Pinpoint the cell where the given text exists, returning its [x, y] midpoint coordinate. 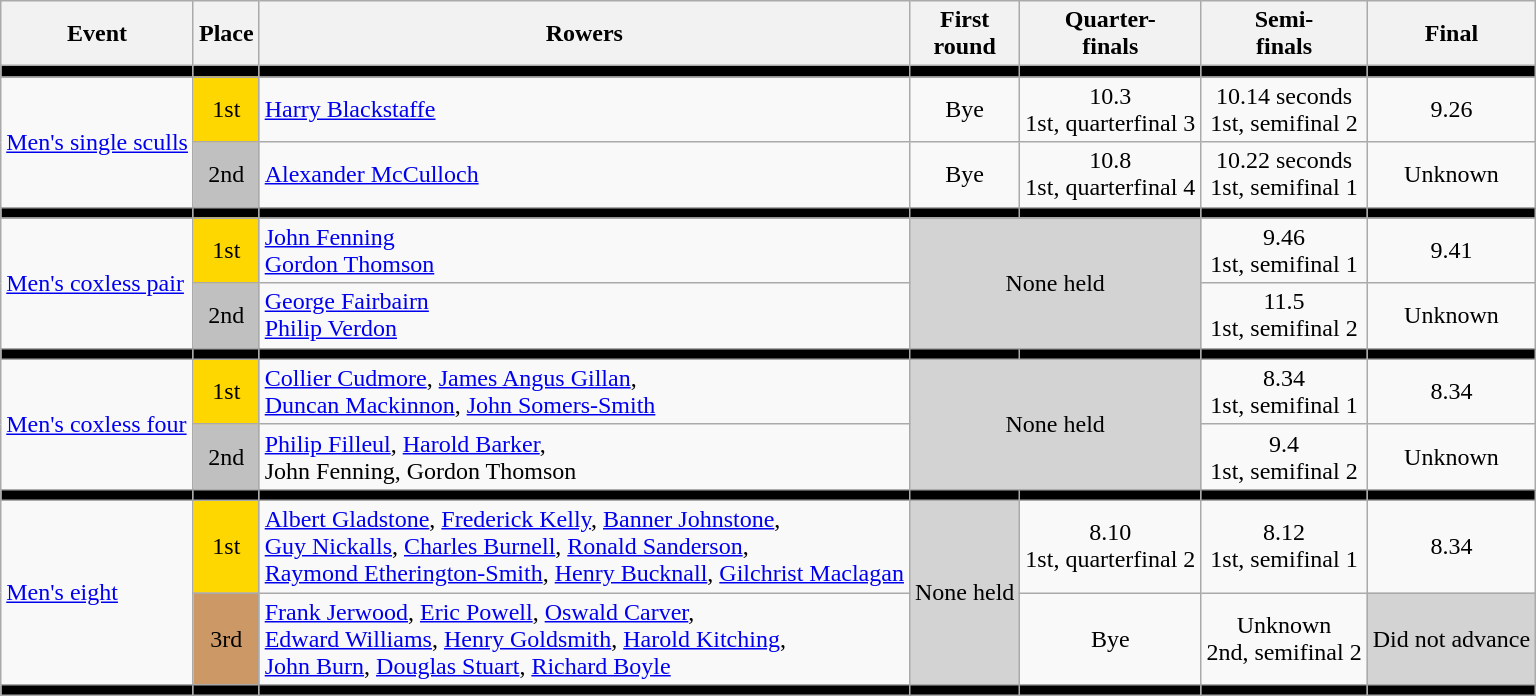
Collier Cudmore, James Angus Gillan, Duncan Mackinnon, John Somers-Smith [584, 392]
3rd [226, 638]
9.26 [1451, 110]
Men's coxless pair [98, 283]
9.41 [1451, 250]
Men's single sculls [98, 142]
Place [226, 34]
Men's coxless four [98, 424]
10.3 1st, quarterfinal 3 [1110, 110]
Final [1451, 34]
Men's eight [98, 592]
Rowers [584, 34]
8.12 1st, semifinal 1 [1284, 546]
Philip Filleul, Harold Barker, John Fenning, Gordon Thomson [584, 456]
Quarter-finals [1110, 34]
10.8 1st, quarterfinal 4 [1110, 174]
10.22 seconds 1st, semifinal 1 [1284, 174]
9.4 1st, semifinal 2 [1284, 456]
9.46 1st, semifinal 1 [1284, 250]
Harry Blackstaffe [584, 110]
Semi-finals [1284, 34]
John Fenning Gordon Thomson [584, 250]
8.34 1st, semifinal 1 [1284, 392]
8.10 1st, quarterfinal 2 [1110, 546]
Frank Jerwood, Eric Powell, Oswald Carver, Edward Williams, Henry Goldsmith, Harold Kitching, John Burn, Douglas Stuart, Richard Boyle [584, 638]
11.5 1st, semifinal 2 [1284, 316]
Did not advance [1451, 638]
10.14 seconds 1st, semifinal 2 [1284, 110]
George Fairbairn Philip Verdon [584, 316]
Event [98, 34]
Alexander McCulloch [584, 174]
Unknown 2nd, semifinal 2 [1284, 638]
First round [964, 34]
